Pinpoint the cell where the given text exists, returning its [X, Y] midpoint coordinate. 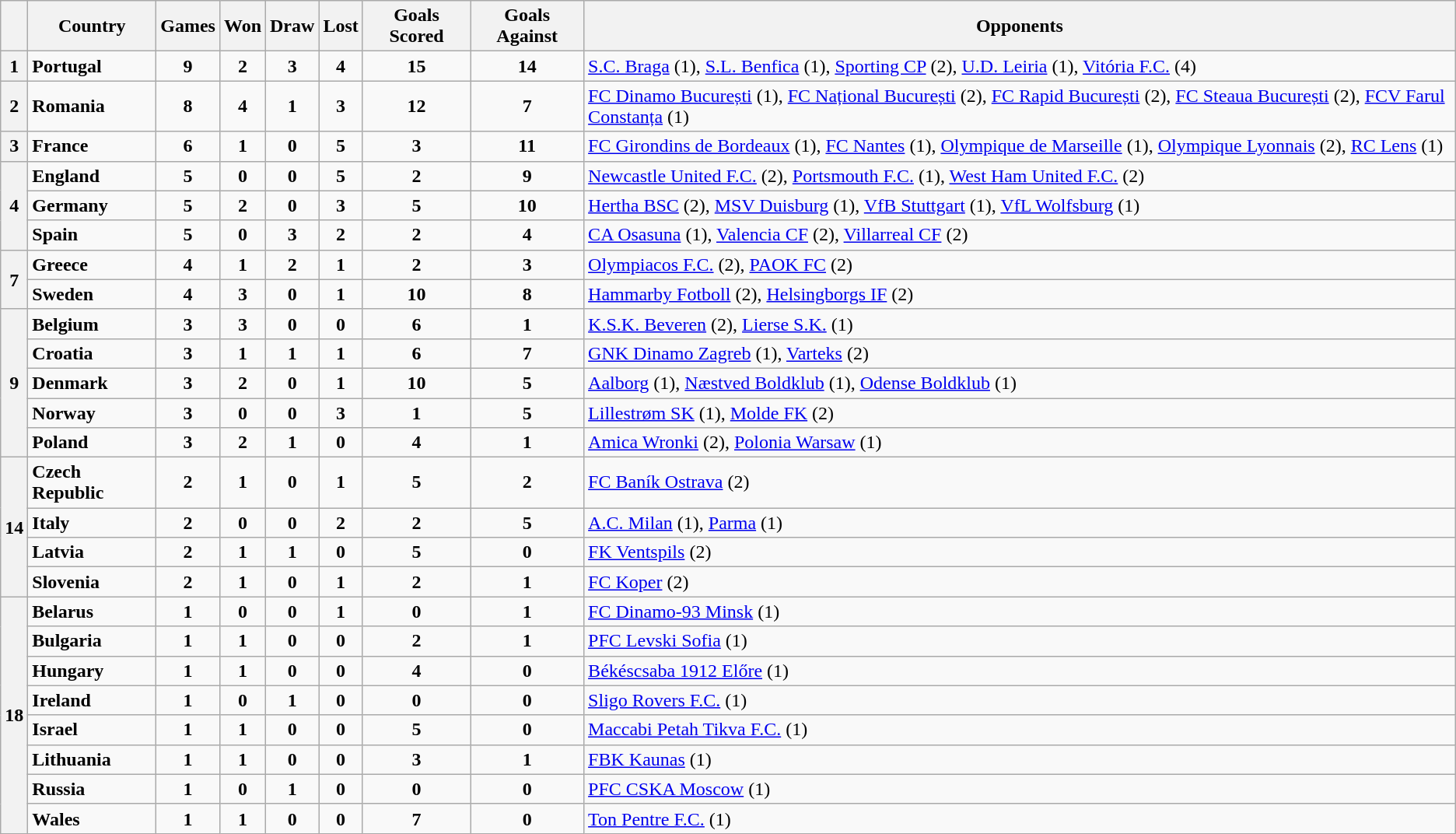
FBK Kaunas (1) [1020, 759]
K.S.K. Beveren (2), Lierse S.K. (1) [1020, 324]
FC Dinamo-93 Minsk (1) [1020, 611]
A.C. Milan (1), Parma (1) [1020, 523]
Israel [92, 730]
Russia [92, 789]
Belgium [92, 324]
Romania [92, 106]
GNK Dinamo Zagreb (1), Varteks (2) [1020, 353]
CA Osasuna (1), Valencia CF (2), Villarreal CF (2) [1020, 235]
Hertha BSC (2), MSV Duisburg (1), VfB Stuttgart (1), VfL Wolfsburg (1) [1020, 205]
FC Koper (2) [1020, 582]
Lost [341, 26]
Hammarby Fotboll (2), Helsingborgs IF (2) [1020, 294]
Poland [92, 443]
Spain [92, 235]
Croatia [92, 353]
Ton Pentre F.C. (1) [1020, 818]
Maccabi Petah Tikva F.C. (1) [1020, 730]
Lillestrøm SK (1), Molde FK (2) [1020, 413]
Sweden [92, 294]
Portugal [92, 66]
Goals Against [527, 26]
Latvia [92, 552]
Hungary [92, 671]
Olympiacos F.C. (2), PAOK FC (2) [1020, 265]
FK Ventspils (2) [1020, 552]
Goals Scored [416, 26]
S.C. Braga (1), S.L. Benfica (1), Sporting CP (2), U.D. Leiria (1), Vitória F.C. (4) [1020, 66]
Sligo Rovers F.C. (1) [1020, 700]
Belarus [92, 611]
11 [527, 146]
France [92, 146]
Lithuania [92, 759]
Ireland [92, 700]
Games [188, 26]
FC Baník Ostrava (2) [1020, 482]
Won [243, 26]
Greece [92, 265]
Amica Wronki (2), Polonia Warsaw (1) [1020, 443]
Opponents [1020, 26]
Slovenia [92, 582]
Békéscsaba 1912 Előre (1) [1020, 671]
Newcastle United F.C. (2), Portsmouth F.C. (1), West Ham United F.C. (2) [1020, 176]
Czech Republic [92, 482]
Bulgaria [92, 641]
FC Dinamo București (1), FC Național București (2), FC Rapid București (2), FC Steaua București (2), FCV Farul Constanța (1) [1020, 106]
Aalborg (1), Næstved Boldklub (1), Odense Boldklub (1) [1020, 383]
England [92, 176]
Denmark [92, 383]
Germany [92, 205]
PFC Levski Sofia (1) [1020, 641]
12 [416, 106]
Country [92, 26]
Italy [92, 523]
PFC CSKA Moscow (1) [1020, 789]
15 [416, 66]
FC Girondins de Bordeaux (1), FC Nantes (1), Olympique de Marseille (1), Olympique Lyonnais (2), RC Lens (1) [1020, 146]
Wales [92, 818]
Norway [92, 413]
18 [14, 715]
Draw [292, 26]
